Return (x, y) of the center of cell containing provided text 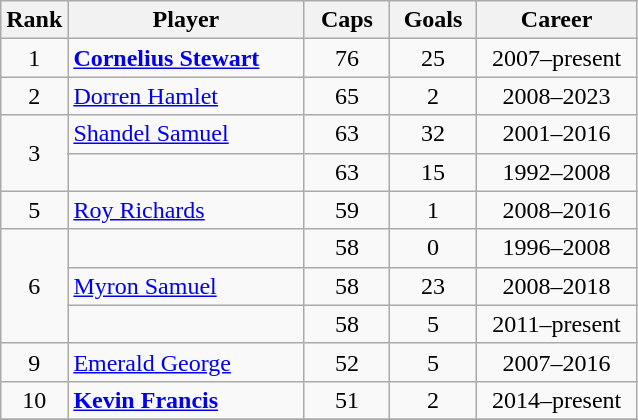
10 (34, 400)
2007–present (556, 58)
Roy Richards (186, 210)
59 (347, 210)
25 (433, 58)
15 (433, 172)
65 (347, 96)
6 (34, 286)
52 (347, 362)
1992–2008 (556, 172)
2011–present (556, 324)
2001–2016 (556, 134)
9 (34, 362)
Kevin Francis (186, 400)
Goals (433, 20)
Myron Samuel (186, 286)
Dorren Hamlet (186, 96)
23 (433, 286)
Caps (347, 20)
Shandel Samuel (186, 134)
2014–present (556, 400)
2008–2016 (556, 210)
2008–2023 (556, 96)
32 (433, 134)
Rank (34, 20)
3 (34, 153)
2007–2016 (556, 362)
76 (347, 58)
Cornelius Stewart (186, 58)
Emerald George (186, 362)
2008–2018 (556, 286)
1996–2008 (556, 248)
Career (556, 20)
0 (433, 248)
Player (186, 20)
51 (347, 400)
